Detect which cell encompasses the target text, then output its [X, Y] center coordinate. 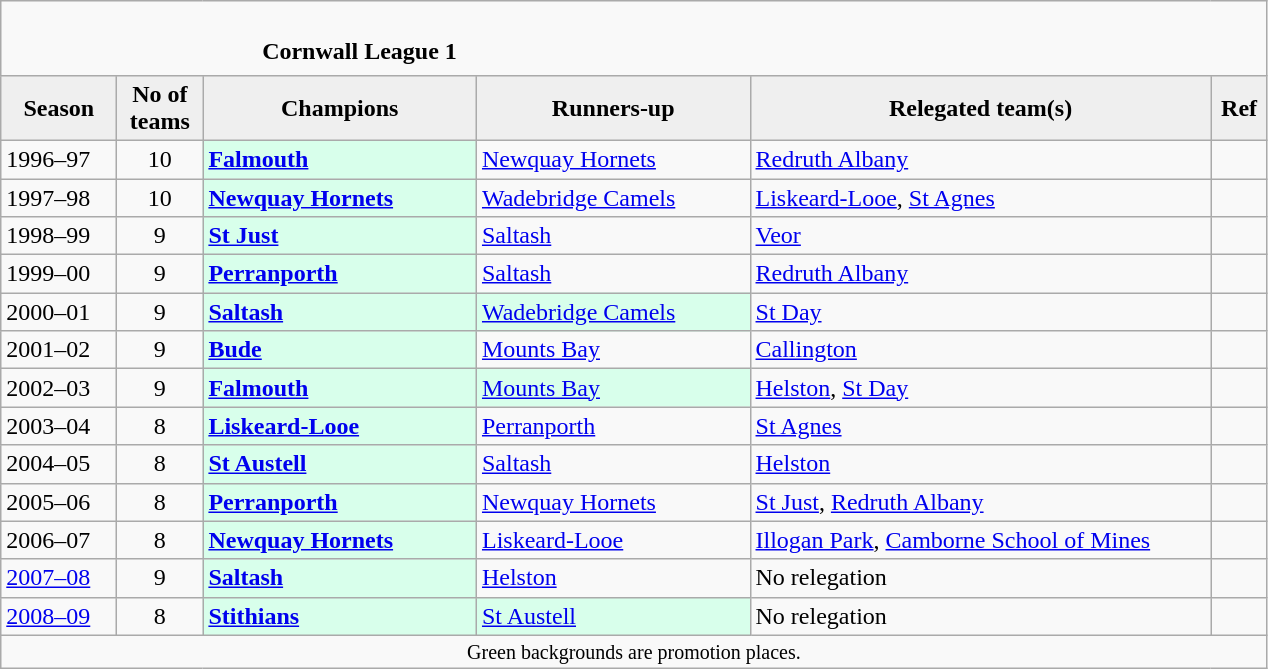
2006–07 [59, 540]
2002–03 [59, 388]
Relegated team(s) [980, 108]
1998–99 [59, 236]
2008–09 [59, 616]
Runners-up [613, 108]
2004–05 [59, 464]
St Agnes [980, 426]
St Day [980, 312]
2005–06 [59, 502]
Bude [340, 350]
2007–08 [59, 578]
Ref [1239, 108]
No of teams [160, 108]
2003–04 [59, 426]
Helston, St Day [980, 388]
St Just [340, 236]
1996–97 [59, 159]
Illogan Park, Camborne School of Mines [980, 540]
Stithians [340, 616]
Callington [980, 350]
1999–00 [59, 274]
2001–02 [59, 350]
1997–98 [59, 197]
2000–01 [59, 312]
St Just, Redruth Albany [980, 502]
Champions [340, 108]
Liskeard-Looe, St Agnes [980, 197]
Veor [980, 236]
Season [59, 108]
Green backgrounds are promotion places. [634, 652]
